Search for the cell housing the specified text and yield its (X, Y) center coordinate. 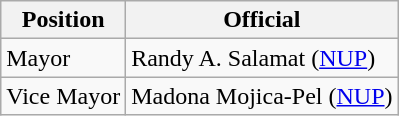
Mayor (64, 58)
Official (262, 20)
Vice Mayor (64, 96)
Position (64, 20)
Madona Mojica-Pel (NUP) (262, 96)
Randy A. Salamat (NUP) (262, 58)
